Return (X, Y) of the center of cell containing provided text 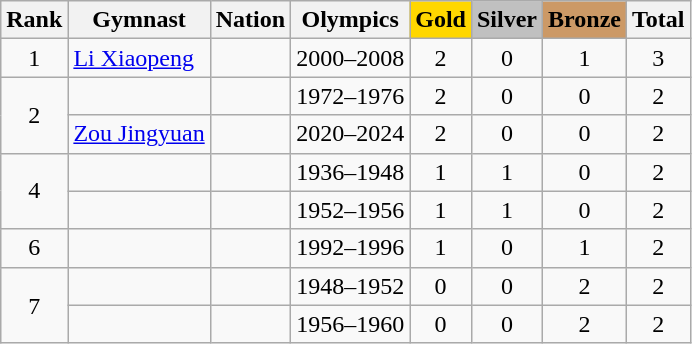
Silver (506, 20)
Gymnast (139, 20)
1956–1960 (350, 324)
2020–2024 (350, 134)
1936–1948 (350, 172)
6 (34, 248)
4 (34, 191)
Total (658, 20)
1992–1996 (350, 248)
Bronze (585, 20)
2000–2008 (350, 58)
1972–1976 (350, 96)
Nation (250, 20)
Gold (441, 20)
Olympics (350, 20)
1952–1956 (350, 210)
7 (34, 305)
3 (658, 58)
Li Xiaopeng (139, 58)
Zou Jingyuan (139, 134)
Rank (34, 20)
1948–1952 (350, 286)
